Search for the cell housing the specified text and yield its [x, y] center coordinate. 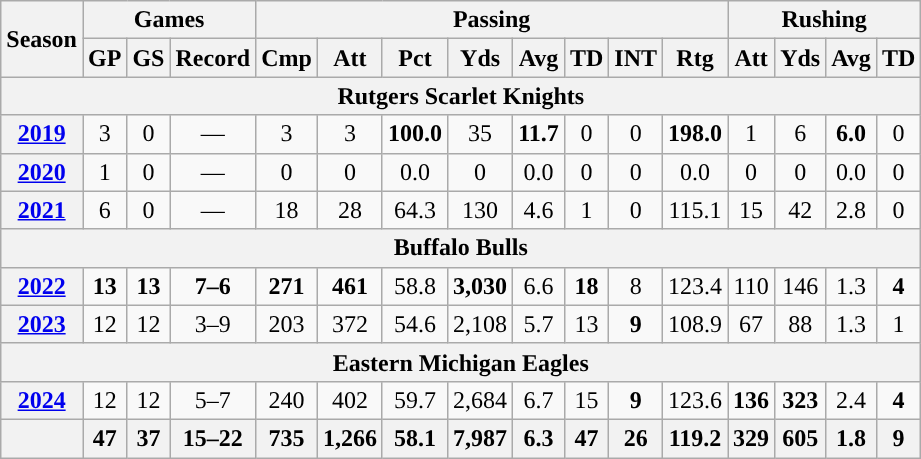
198.0 [696, 134]
136 [752, 400]
GP [104, 58]
Eastern Michigan Eagles [461, 362]
5–7 [213, 400]
372 [350, 324]
15–22 [213, 438]
6.6 [539, 286]
Passing [492, 20]
Rushing [824, 20]
28 [350, 210]
42 [800, 210]
58.1 [414, 438]
123.6 [696, 400]
6.7 [539, 400]
Cmp [287, 58]
2024 [42, 400]
2020 [42, 172]
2.4 [852, 400]
115.1 [696, 210]
2019 [42, 134]
54.6 [414, 324]
5.7 [539, 324]
2.8 [852, 210]
605 [800, 438]
3–9 [213, 324]
GS [148, 58]
1.8 [852, 438]
4.6 [539, 210]
329 [752, 438]
88 [800, 324]
8 [636, 286]
203 [287, 324]
146 [800, 286]
Record [213, 58]
461 [350, 286]
402 [350, 400]
271 [287, 286]
7–6 [213, 286]
Season [42, 39]
2023 [42, 324]
100.0 [414, 134]
11.7 [539, 134]
240 [287, 400]
26 [636, 438]
Pct [414, 58]
Rtg [696, 58]
Games [168, 20]
35 [480, 134]
130 [480, 210]
735 [287, 438]
2,684 [480, 400]
37 [148, 438]
110 [752, 286]
3,030 [480, 286]
INT [636, 58]
323 [800, 400]
Buffalo Bulls [461, 248]
2,108 [480, 324]
2022 [42, 286]
1,266 [350, 438]
67 [752, 324]
6.0 [852, 134]
6.3 [539, 438]
58.8 [414, 286]
64.3 [414, 210]
2021 [42, 210]
7,987 [480, 438]
108.9 [696, 324]
119.2 [696, 438]
123.4 [696, 286]
59.7 [414, 400]
Rutgers Scarlet Knights [461, 96]
